Output the (x, y) coordinate of the center of the cell containing the given text.  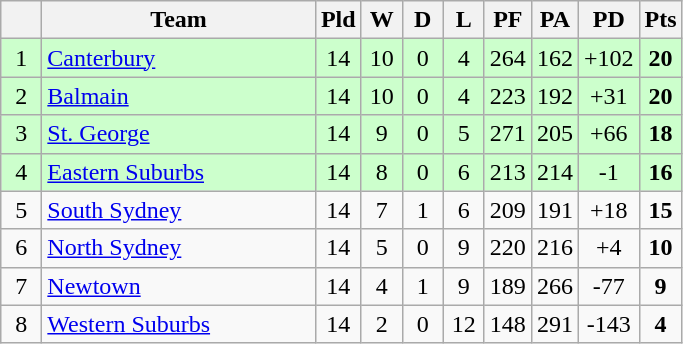
Pts (660, 20)
+66 (608, 134)
Team (179, 20)
12 (464, 324)
216 (554, 248)
223 (508, 96)
213 (508, 172)
271 (508, 134)
PA (554, 20)
St. George (179, 134)
Eastern Suburbs (179, 172)
291 (554, 324)
266 (554, 286)
L (464, 20)
209 (508, 210)
148 (508, 324)
South Sydney (179, 210)
264 (508, 58)
W (382, 20)
-143 (608, 324)
+102 (608, 58)
162 (554, 58)
189 (508, 286)
205 (554, 134)
18 (660, 134)
220 (508, 248)
16 (660, 172)
North Sydney (179, 248)
15 (660, 210)
Pld (338, 20)
D (422, 20)
+18 (608, 210)
Balmain (179, 96)
+31 (608, 96)
192 (554, 96)
PF (508, 20)
214 (554, 172)
191 (554, 210)
Newtown (179, 286)
Canterbury (179, 58)
PD (608, 20)
Western Suburbs (179, 324)
3 (22, 134)
+4 (608, 248)
-1 (608, 172)
-77 (608, 286)
